Determine the (X, Y) coordinate at the center of the cell enclosing the given text.  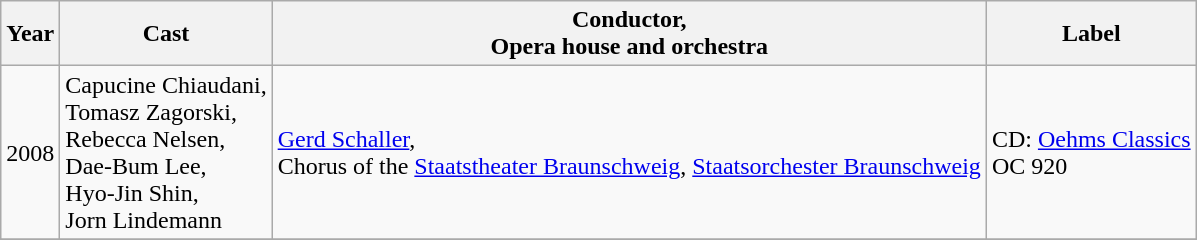
Year (30, 34)
Capucine Chiaudani,Tomasz Zagorski,Rebecca Nelsen,Dae-Bum Lee,Hyo-Jin Shin,Jorn Lindemann (166, 152)
2008 (30, 152)
Cast (166, 34)
Label (1091, 34)
Conductor,Opera house and orchestra (629, 34)
Gerd Schaller,Chorus of the Staatstheater Braunschweig, Staatsorchester Braunschweig (629, 152)
CD: Oehms ClassicsOC 920 (1091, 152)
